Locate the cell with the specified text and output its (x, y) center coordinate. 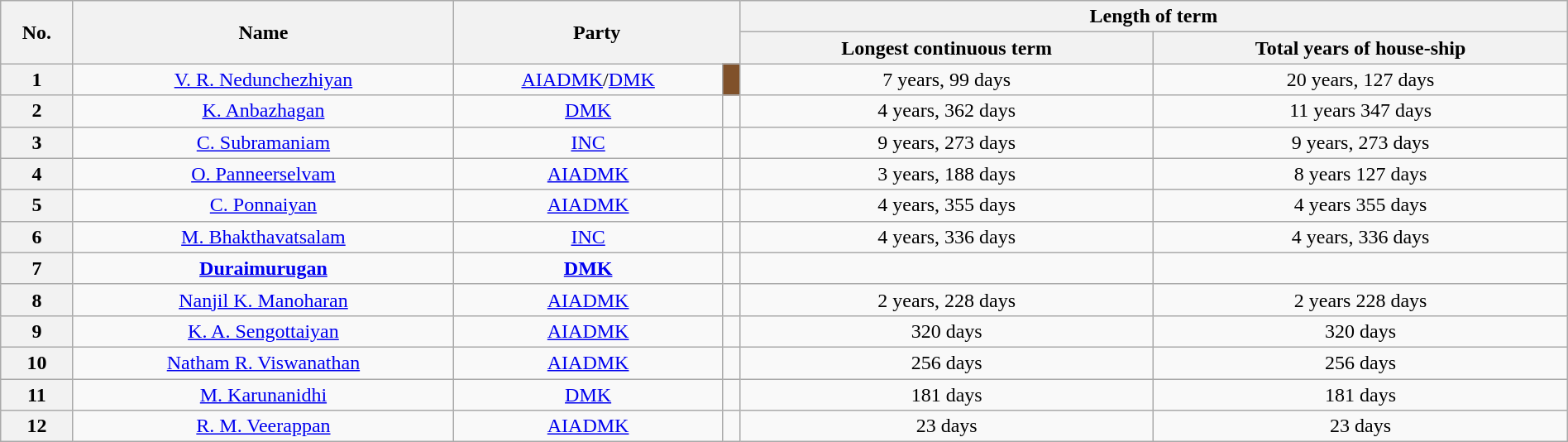
11 years 347 days (1360, 111)
7 (36, 268)
AIADMK/DMK (589, 79)
7 years, 99 days (946, 79)
2 years, 228 days (946, 300)
8 years 127 days (1360, 174)
K. Anbazhagan (263, 111)
R. M. Veerappan (263, 426)
Total years of house-ship (1360, 48)
O. Panneerselvam (263, 174)
10 (36, 363)
1 (36, 79)
V. R. Nedunchezhiyan (263, 79)
5 (36, 205)
M. Bhakthavatsalam (263, 237)
No. (36, 32)
Natham R. Viswanathan (263, 363)
K. A. Sengottaiyan (263, 331)
4 (36, 174)
4 years, 362 days (946, 111)
4 years 355 days (1360, 205)
2 years 228 days (1360, 300)
Length of term (1153, 17)
Longest continuous term (946, 48)
9 (36, 331)
20 years, 127 days (1360, 79)
Name (263, 32)
C. Subramaniam (263, 142)
8 (36, 300)
4 years, 355 days (946, 205)
Party (597, 32)
C. Ponnaiyan (263, 205)
11 (36, 395)
12 (36, 426)
3 years, 188 days (946, 174)
3 (36, 142)
2 (36, 111)
6 (36, 237)
Nanjil K. Manoharan (263, 300)
M. Karunanidhi (263, 395)
Duraimurugan (263, 268)
